Identify which cell holds the provided text, then report its (X, Y) central coordinate. 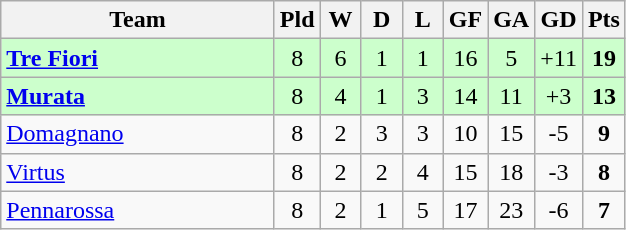
6 (340, 58)
GD (559, 20)
+3 (559, 96)
L (422, 20)
GA (512, 20)
Pennarossa (138, 210)
Murata (138, 96)
11 (512, 96)
+11 (559, 58)
9 (604, 134)
-3 (559, 172)
Tre Fiori (138, 58)
Domagnano (138, 134)
18 (512, 172)
7 (604, 210)
D (382, 20)
14 (465, 96)
17 (465, 210)
23 (512, 210)
Virtus (138, 172)
Pts (604, 20)
W (340, 20)
16 (465, 58)
Pld (297, 20)
10 (465, 134)
19 (604, 58)
-5 (559, 134)
13 (604, 96)
Team (138, 20)
GF (465, 20)
-6 (559, 210)
